Pinpoint the cell where the given text exists, returning its (x, y) midpoint coordinate. 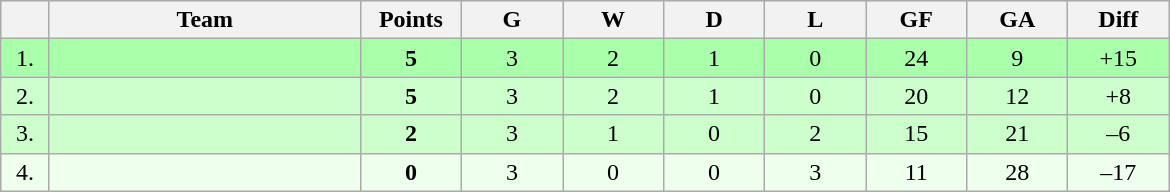
–6 (1118, 134)
GA (1018, 20)
24 (916, 58)
12 (1018, 96)
D (714, 20)
3. (26, 134)
Diff (1118, 20)
Points (410, 20)
20 (916, 96)
21 (1018, 134)
1. (26, 58)
GF (916, 20)
–17 (1118, 172)
15 (916, 134)
+8 (1118, 96)
2. (26, 96)
+15 (1118, 58)
L (816, 20)
9 (1018, 58)
Team (204, 20)
28 (1018, 172)
4. (26, 172)
11 (916, 172)
W (612, 20)
G (512, 20)
